Pinpoint the cell where the given text exists, returning its [x, y] midpoint coordinate. 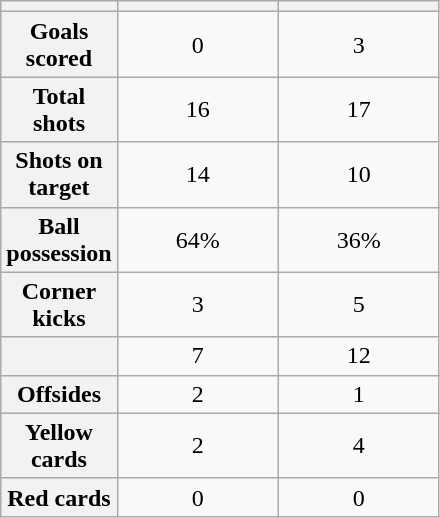
4 [358, 446]
Goals scored [59, 44]
10 [358, 174]
Corner kicks [59, 304]
36% [358, 240]
Ball possession [59, 240]
16 [198, 110]
Yellow cards [59, 446]
1 [358, 394]
7 [198, 356]
12 [358, 356]
Red cards [59, 497]
Total shots [59, 110]
5 [358, 304]
Shots on target [59, 174]
64% [198, 240]
Offsides [59, 394]
17 [358, 110]
14 [198, 174]
